Pinpoint the cell where the given text exists, returning its [x, y] midpoint coordinate. 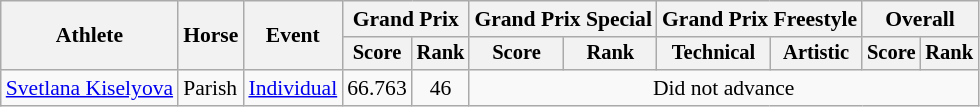
Did not advance [724, 88]
Overall [920, 19]
Svetlana Kiselyova [90, 88]
Grand Prix Special [563, 19]
Technical [714, 54]
Event [292, 36]
Individual [292, 88]
Athlete [90, 36]
46 [441, 88]
Grand Prix [406, 19]
Artistic [816, 54]
Horse [210, 36]
Grand Prix Freestyle [760, 19]
66.763 [376, 88]
Parish [210, 88]
